Scan for the cell matching the given text and deliver its (x, y) coordinate at center. 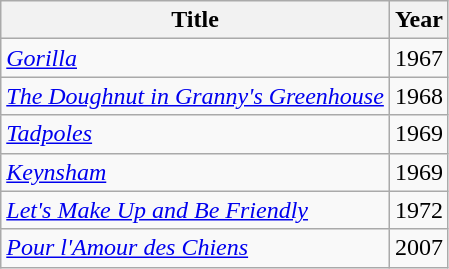
1968 (418, 96)
1967 (418, 58)
Title (196, 20)
Tadpoles (196, 134)
Keynsham (196, 172)
Gorilla (196, 58)
The Doughnut in Granny's Greenhouse (196, 96)
Year (418, 20)
Let's Make Up and Be Friendly (196, 210)
2007 (418, 248)
Pour l'Amour des Chiens (196, 248)
1972 (418, 210)
